Locate the cell with the specified text and output its (X, Y) center coordinate. 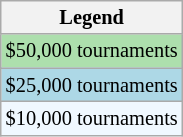
Legend (92, 17)
$50,000 tournaments (92, 51)
$10,000 tournaments (92, 118)
$25,000 tournaments (92, 85)
